Provide the (X, Y) coordinate of the cell's center where the given text is located.  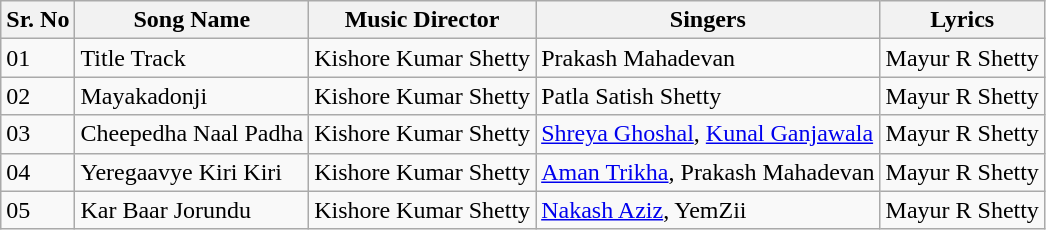
05 (38, 210)
01 (38, 58)
Mayakadonji (192, 96)
Yeregaavye Kiri Kiri (192, 172)
Shreya Ghoshal, Kunal Ganjawala (708, 134)
Cheepedha Naal Padha (192, 134)
Singers (708, 20)
Aman Trikha, Prakash Mahadevan (708, 172)
Song Name (192, 20)
03 (38, 134)
02 (38, 96)
04 (38, 172)
Title Track (192, 58)
Patla Satish Shetty (708, 96)
Sr. No (38, 20)
Prakash Mahadevan (708, 58)
Nakash Aziz, YemZii (708, 210)
Music Director (422, 20)
Lyrics (962, 20)
Kar Baar Jorundu (192, 210)
